Identify which cell holds the provided text, then report its (X, Y) central coordinate. 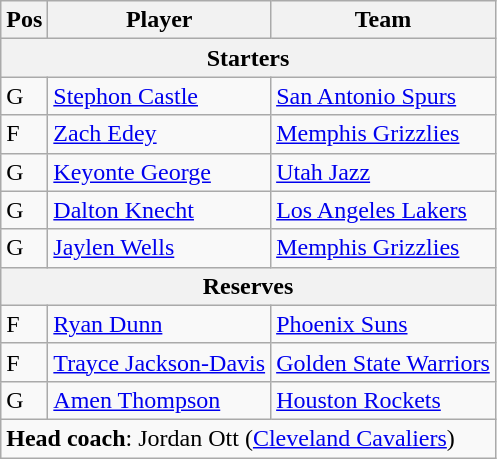
Golden State Warriors (384, 362)
Team (384, 20)
Starters (248, 58)
Trayce Jackson-Davis (160, 362)
Jaylen Wells (160, 248)
Amen Thompson (160, 400)
Phoenix Suns (384, 324)
Stephon Castle (160, 96)
Player (160, 20)
San Antonio Spurs (384, 96)
Houston Rockets (384, 400)
Zach Edey (160, 134)
Los Angeles Lakers (384, 210)
Pos (24, 20)
Reserves (248, 286)
Ryan Dunn (160, 324)
Dalton Knecht (160, 210)
Head coach: Jordan Ott (Cleveland Cavaliers) (248, 438)
Utah Jazz (384, 172)
Keyonte George (160, 172)
